Identify which cell holds the provided text, then report its (x, y) central coordinate. 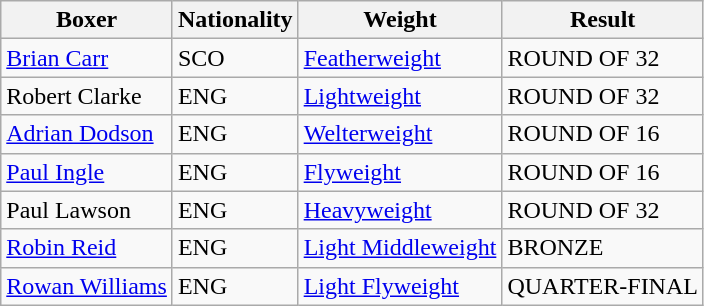
QUARTER-FINAL (603, 286)
Featherweight (400, 58)
Paul Lawson (87, 210)
Flyweight (400, 172)
BRONZE (603, 248)
Heavyweight (400, 210)
Light Middleweight (400, 248)
Weight (400, 20)
Robin Reid (87, 248)
Rowan Williams (87, 286)
Adrian Dodson (87, 134)
Nationality (235, 20)
Paul Ingle (87, 172)
Robert Clarke (87, 96)
Result (603, 20)
Lightweight (400, 96)
SCO (235, 58)
Welterweight (400, 134)
Boxer (87, 20)
Light Flyweight (400, 286)
Brian Carr (87, 58)
